Capture the cell that displays the provided text and extract its (x, y) central coordinate. 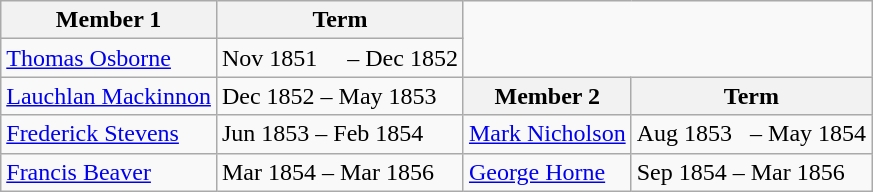
Francis Beaver (109, 172)
Sep 1854 – Mar 1856 (751, 172)
Nov 1851 – Dec 1852 (340, 58)
Thomas Osborne (109, 58)
Member 2 (547, 96)
Frederick Stevens (109, 134)
Mar 1854 – Mar 1856 (340, 172)
Aug 1853 – May 1854 (751, 134)
George Horne (547, 172)
Dec 1852 – May 1853 (340, 96)
Mark Nicholson (547, 134)
Lauchlan Mackinnon (109, 96)
Jun 1853 – Feb 1854 (340, 134)
Member 1 (109, 20)
